Provide the [X, Y] coordinate of the cell's center where the given text is located.  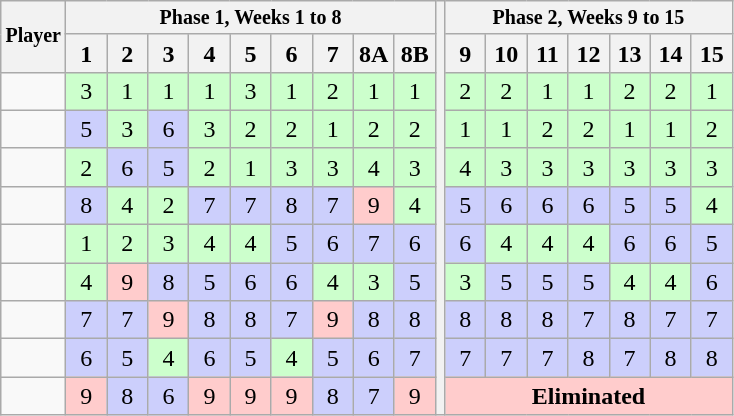
Eliminated [588, 396]
Phase 2, Weeks 9 to 15 [588, 18]
Player [34, 37]
13 [630, 53]
8A [374, 53]
14 [670, 53]
Phase 1, Weeks 1 to 8 [251, 18]
12 [588, 53]
11 [548, 53]
15 [712, 53]
8B [414, 53]
10 [506, 53]
